Capture the cell that displays the provided text and extract its (x, y) central coordinate. 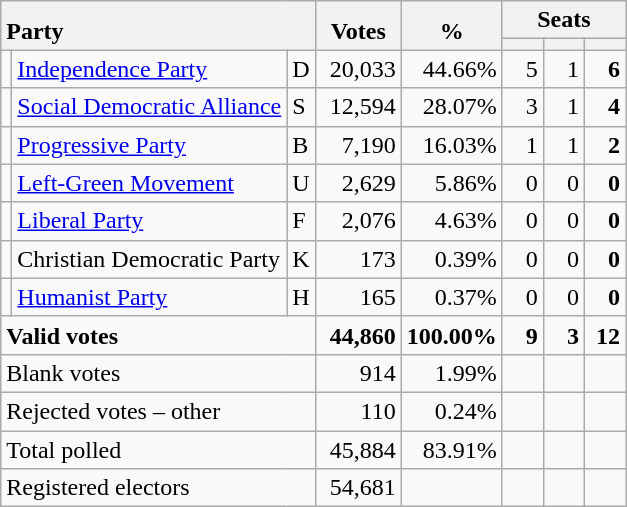
Blank votes (158, 373)
20,033 (358, 69)
Liberal Party (150, 221)
Seats (564, 20)
83.91% (452, 449)
2,629 (358, 183)
Social Democratic Alliance (150, 107)
S (301, 107)
45,884 (358, 449)
165 (358, 297)
Party (158, 26)
Christian Democratic Party (150, 259)
28.07% (452, 107)
914 (358, 373)
0.39% (452, 259)
Independence Party (150, 69)
44,860 (358, 335)
100.00% (452, 335)
Rejected votes – other (158, 411)
9 (522, 335)
2 (604, 145)
Registered electors (158, 488)
% (452, 26)
Total polled (158, 449)
12,594 (358, 107)
4.63% (452, 221)
U (301, 183)
Valid votes (158, 335)
5 (522, 69)
B (301, 145)
110 (358, 411)
4 (604, 107)
6 (604, 69)
54,681 (358, 488)
5.86% (452, 183)
K (301, 259)
173 (358, 259)
7,190 (358, 145)
0.24% (452, 411)
H (301, 297)
F (301, 221)
2,076 (358, 221)
Progressive Party (150, 145)
44.66% (452, 69)
12 (604, 335)
D (301, 69)
Left-Green Movement (150, 183)
1.99% (452, 373)
0.37% (452, 297)
16.03% (452, 145)
Votes (358, 26)
Humanist Party (150, 297)
